Scan for the cell matching the given text and deliver its [x, y] coordinate at center. 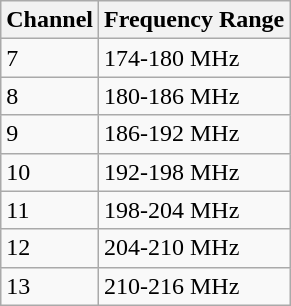
186-192 MHz [194, 134]
7 [50, 58]
13 [50, 286]
204-210 MHz [194, 248]
174-180 MHz [194, 58]
11 [50, 210]
Frequency Range [194, 20]
12 [50, 248]
8 [50, 96]
180-186 MHz [194, 96]
10 [50, 172]
9 [50, 134]
192-198 MHz [194, 172]
210-216 MHz [194, 286]
198-204 MHz [194, 210]
Channel [50, 20]
